Pinpoint the cell where the given text exists, returning its [x, y] midpoint coordinate. 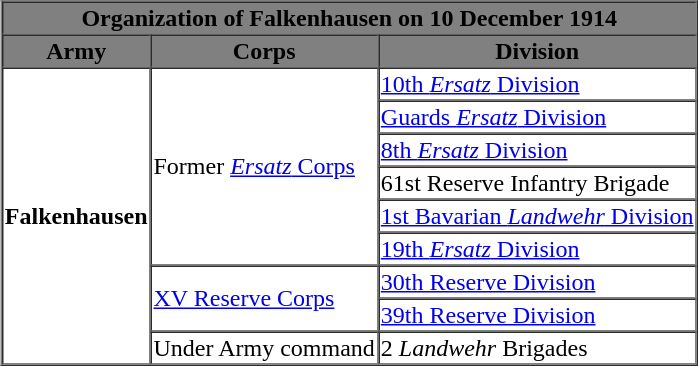
Army [76, 50]
Former Ersatz Corps [264, 167]
19th Ersatz Division [538, 248]
61st Reserve Infantry Brigade [538, 182]
XV Reserve Corps [264, 299]
39th Reserve Division [538, 314]
2 Landwehr Brigades [538, 348]
Division [538, 50]
8th Ersatz Division [538, 150]
Falkenhausen [76, 216]
Under Army command [264, 348]
Guards Ersatz Division [538, 116]
10th Ersatz Division [538, 84]
Corps [264, 50]
30th Reserve Division [538, 282]
1st Bavarian Landwehr Division [538, 216]
Organization of Falkenhausen on 10 December 1914 [350, 18]
